Output the [x, y] coordinate of the center of the cell containing the given text.  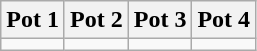
Pot 3 [160, 20]
Pot 4 [224, 20]
Pot 1 [33, 20]
Pot 2 [96, 20]
